Return the [X, Y] coordinate for the center point of the cell that contains the specified text.  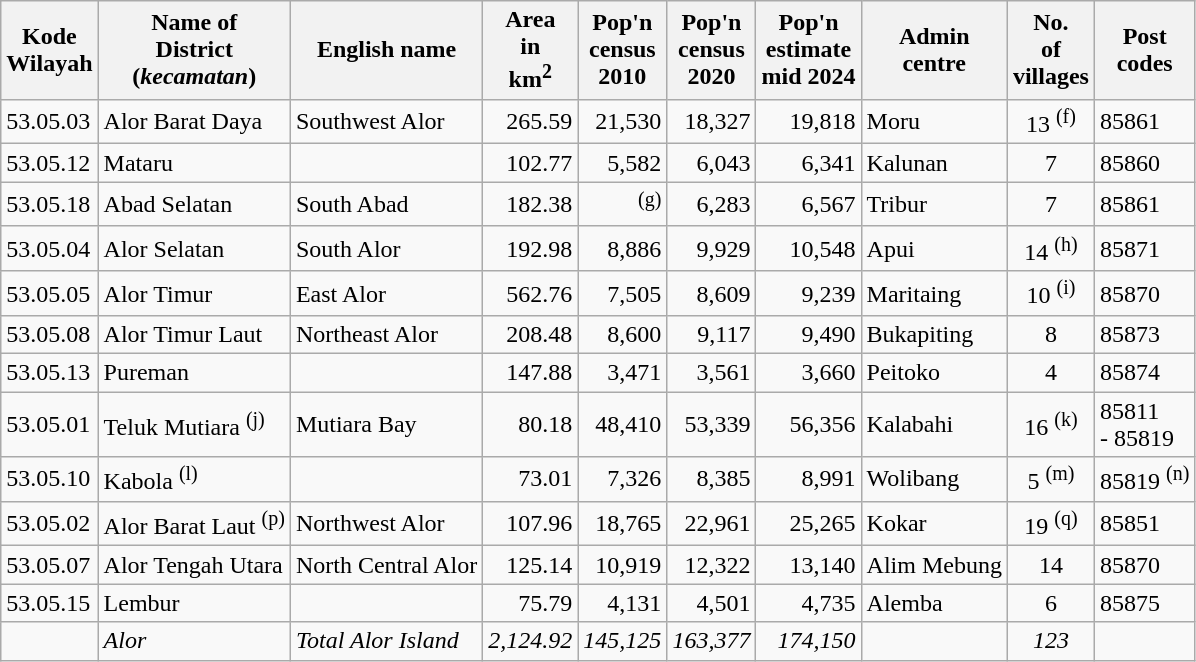
53.05.05 [50, 294]
Southwest Alor [386, 122]
53.05.18 [50, 204]
19,818 [808, 122]
22,961 [712, 524]
13 (f) [1050, 122]
Lembur [194, 603]
8,385 [712, 480]
25,265 [808, 524]
4 [1050, 373]
10 (i) [1050, 294]
53.05.02 [50, 524]
Pureman [194, 373]
53.05.08 [50, 335]
56,356 [808, 424]
Alor Barat Laut (p) [194, 524]
Kabola (l) [194, 480]
Total Alor Island [386, 641]
Admin centre [934, 50]
85851 [1144, 524]
85873 [1144, 335]
14 (h) [1050, 248]
Northeast Alor [386, 335]
53.05.10 [50, 480]
(g) [622, 204]
208.48 [530, 335]
3,561 [712, 373]
Peitoko [934, 373]
85811- 85819 [1144, 424]
85819 (n) [1144, 480]
10,919 [622, 565]
Alim Mebung [934, 565]
Alor Barat Daya [194, 122]
Pop'nestimatemid 2024 [808, 50]
85871 [1144, 248]
18,327 [712, 122]
192.98 [530, 248]
6,341 [808, 163]
Area in km2 [530, 50]
53.05.13 [50, 373]
No.ofvillages [1050, 50]
6,283 [712, 204]
19 (q) [1050, 524]
12,322 [712, 565]
4,131 [622, 603]
85875 [1144, 603]
14 [1050, 565]
3,660 [808, 373]
Wolibang [934, 480]
9,490 [808, 335]
8,609 [712, 294]
4,735 [808, 603]
145,125 [622, 641]
Kokar [934, 524]
Tribur [934, 204]
8,991 [808, 480]
53.05.03 [50, 122]
Teluk Mutiara (j) [194, 424]
Postcodes [1144, 50]
13,140 [808, 565]
102.77 [530, 163]
Pop'ncensus2020 [712, 50]
Kode Wilayah [50, 50]
2,124.92 [530, 641]
Abad Selatan [194, 204]
Alor Timur [194, 294]
73.01 [530, 480]
265.59 [530, 122]
53.05.01 [50, 424]
Alor Timur Laut [194, 335]
9,117 [712, 335]
English name [386, 50]
Maritaing [934, 294]
Kalabahi [934, 424]
3,471 [622, 373]
53,339 [712, 424]
Kalunan [934, 163]
Alemba [934, 603]
Alor Selatan [194, 248]
Mutiara Bay [386, 424]
6,567 [808, 204]
7,326 [622, 480]
80.18 [530, 424]
21,530 [622, 122]
7,505 [622, 294]
48,410 [622, 424]
562.76 [530, 294]
Mataru [194, 163]
85874 [1144, 373]
Bukapiting [934, 335]
10,548 [808, 248]
53.05.04 [50, 248]
8,600 [622, 335]
Pop'ncensus2010 [622, 50]
107.96 [530, 524]
South Abad [386, 204]
Alor [194, 641]
8 [1050, 335]
6 [1050, 603]
4,501 [712, 603]
Moru [934, 122]
16 (k) [1050, 424]
53.05.07 [50, 565]
174,150 [808, 641]
163,377 [712, 641]
75.79 [530, 603]
Northwest Alor [386, 524]
Apui [934, 248]
123 [1050, 641]
6,043 [712, 163]
147.88 [530, 373]
182.38 [530, 204]
5 (m) [1050, 480]
9,929 [712, 248]
Name ofDistrict(kecamatan) [194, 50]
85860 [1144, 163]
9,239 [808, 294]
8,886 [622, 248]
53.05.15 [50, 603]
Alor Tengah Utara [194, 565]
South Alor [386, 248]
125.14 [530, 565]
53.05.12 [50, 163]
5,582 [622, 163]
18,765 [622, 524]
North Central Alor [386, 565]
East Alor [386, 294]
